Capture the cell that displays the provided text and extract its (x, y) central coordinate. 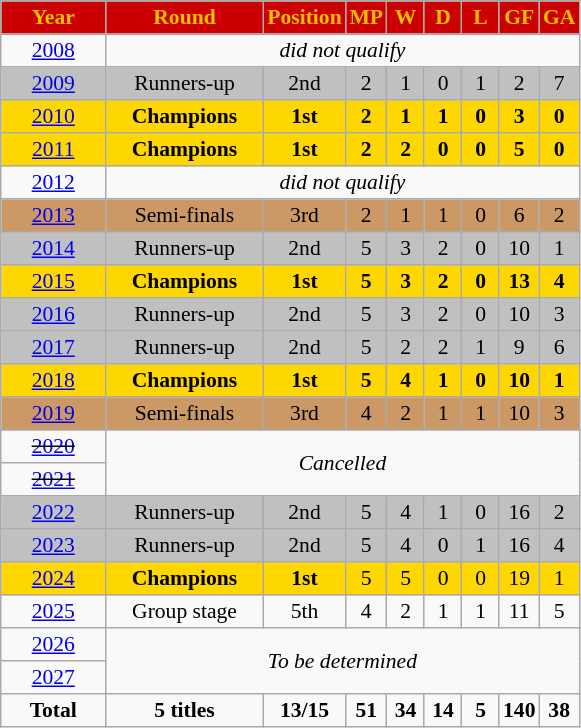
2012 (54, 182)
2022 (54, 512)
2011 (54, 150)
2023 (54, 546)
L (481, 18)
GA (559, 18)
Cancelled (342, 463)
34 (406, 710)
Total (54, 710)
W (406, 18)
2020 (54, 446)
D (443, 18)
MP (366, 18)
Round (185, 18)
2014 (54, 248)
2018 (54, 380)
2027 (54, 678)
2015 (54, 282)
To be determined (342, 661)
7 (559, 84)
2025 (54, 612)
2019 (54, 414)
Group stage (185, 612)
19 (519, 578)
2021 (54, 480)
2008 (54, 50)
51 (366, 710)
2013 (54, 216)
11 (519, 612)
Year (54, 18)
Position (304, 18)
2016 (54, 314)
2009 (54, 84)
5th (304, 612)
5 titles (185, 710)
2010 (54, 116)
140 (519, 710)
GF (519, 18)
38 (559, 710)
9 (519, 348)
2026 (54, 644)
13/15 (304, 710)
2024 (54, 578)
2017 (54, 348)
13 (519, 282)
14 (443, 710)
